Pinpoint the cell where the given text exists, returning its [x, y] midpoint coordinate. 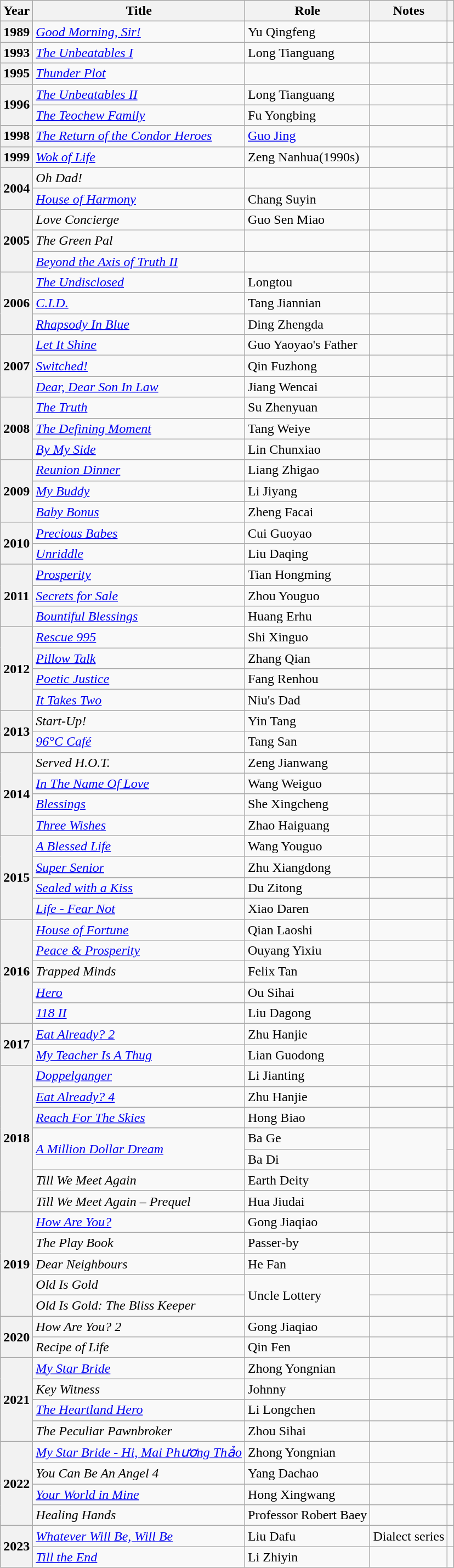
In The Name Of Love [139, 783]
Lin Chunxiao [308, 449]
The Defining Moment [139, 428]
Eat Already? 4 [139, 1097]
The Play Book [139, 1243]
The Green Pal [139, 240]
How Are You? [139, 1222]
2016 [16, 972]
2011 [16, 595]
Huang Erhu [308, 617]
Tang San [308, 742]
Wang Youguo [308, 846]
Pillow Talk [139, 658]
Hero [139, 992]
Guo Sen Miao [308, 219]
A Million Dollar Dream [139, 1149]
Li Longchen [308, 1410]
Wok of Life [139, 157]
Li Jiyang [308, 491]
Guo Yaoyao's Father [308, 345]
2012 [16, 669]
Old Is Gold [139, 1285]
Till We Meet Again – Prequel [139, 1201]
The Return of the Condor Heroes [139, 136]
2021 [16, 1400]
Zhou Youguo [308, 595]
Liu Dafu [308, 1536]
Till the End [139, 1557]
Hua Jiudai [308, 1201]
Whatever Will Be, Will Be [139, 1536]
Unriddle [139, 554]
The Heartland Hero [139, 1410]
Dialect series [409, 1536]
2020 [16, 1337]
Li Jianting [308, 1076]
Tian Hongming [308, 574]
Bountiful Blessings [139, 617]
Healing Hands [139, 1515]
Key Witness [139, 1389]
2014 [16, 794]
2010 [16, 543]
Ou Sihai [308, 992]
Zheng Facai [308, 512]
Three Wishes [139, 825]
The Truth [139, 408]
Old Is Gold: The Bliss Keeper [139, 1306]
Xiao Daren [308, 909]
2007 [16, 366]
2005 [16, 240]
My Star Bride - Hi, Mai Phương Thảo [139, 1452]
Jiang Wencai [308, 387]
Qin Fuzhong [308, 366]
Precious Babes [139, 533]
Ding Zhengda [308, 324]
Thunder Plot [139, 74]
Professor Robert Baey [308, 1515]
2023 [16, 1547]
Oh Dad! [139, 178]
Zhou Sihai [308, 1431]
2009 [16, 491]
My Star Bride [139, 1368]
Lian Guodong [308, 1055]
Cui Guoyao [308, 533]
Longtou [308, 283]
The Unbeatables II [139, 94]
2004 [16, 188]
Life - Fear Not [139, 909]
House of Fortune [139, 930]
Prosperity [139, 574]
Hong Xingwang [308, 1494]
Your World in Mine [139, 1494]
Till We Meet Again [139, 1180]
He Fan [308, 1264]
The Peculiar Pawnbroker [139, 1431]
House of Harmony [139, 199]
My Teacher Is A Thug [139, 1055]
2022 [16, 1484]
The Undisclosed [139, 283]
Hong Biao [308, 1118]
Super Senior [139, 867]
2015 [16, 877]
1993 [16, 53]
Role [308, 11]
Trapped Minds [139, 972]
Qian Laoshi [308, 930]
Li Zhiyin [308, 1557]
2018 [16, 1138]
Qin Fen [308, 1347]
Shi Xinguo [308, 638]
Wang Weiguo [308, 783]
Rescue 995 [139, 638]
Du Zitong [308, 888]
Dear, Dear Son In Law [139, 387]
Liu Daqing [308, 554]
Johnny [308, 1389]
Ba Ge [308, 1138]
Yu Qingfeng [308, 32]
Dear Neighbours [139, 1264]
Doppelganger [139, 1076]
Rhapsody In Blue [139, 324]
Baby Bonus [139, 512]
My Buddy [139, 491]
1989 [16, 32]
Niu's Dad [308, 700]
1995 [16, 74]
You Can Be An Angel 4 [139, 1474]
Fang Renhou [308, 679]
The Unbeatables I [139, 53]
Poetic Justice [139, 679]
Zhu Xiangdong [308, 867]
Guo Jing [308, 136]
Recipe of Life [139, 1347]
1996 [16, 105]
Secrets for Sale [139, 595]
Reunion Dinner [139, 470]
Reach For The Skies [139, 1118]
2008 [16, 428]
Felix Tan [308, 972]
Tang Jiannian [308, 303]
Liu Dagong [308, 1013]
How Are You? 2 [139, 1327]
Peace & Prosperity [139, 951]
Tang Weiye [308, 428]
Yang Dachao [308, 1474]
Uncle Lottery [308, 1295]
2017 [16, 1045]
Zeng Jianwang [308, 763]
Yin Tang [308, 721]
Love Concierge [139, 219]
The Teochew Family [139, 115]
Liang Zhigao [308, 470]
118 II [139, 1013]
Ba Di [308, 1159]
Year [16, 11]
She Xingcheng [308, 804]
2019 [16, 1264]
Chang Suyin [308, 199]
Switched! [139, 366]
Notes [409, 11]
1998 [16, 136]
By My Side [139, 449]
1999 [16, 157]
96°C Café [139, 742]
It Takes Two [139, 700]
A Blessed Life [139, 846]
Zhao Haiguang [308, 825]
Zhang Qian [308, 658]
Zeng Nanhua(1990s) [308, 157]
Fu Yongbing [308, 115]
Passer-by [308, 1243]
Eat Already? 2 [139, 1034]
Blessings [139, 804]
Earth Deity [308, 1180]
Su Zhenyuan [308, 408]
Served H.O.T. [139, 763]
Start-Up! [139, 721]
Beyond the Axis of Truth II [139, 262]
Title [139, 11]
Ouyang Yixiu [308, 951]
Good Morning, Sir! [139, 32]
Sealed with a Kiss [139, 888]
Let It Shine [139, 345]
2013 [16, 731]
2006 [16, 303]
C.I.D. [139, 303]
